Pinpoint the cell where the given text exists, returning its (X, Y) midpoint coordinate. 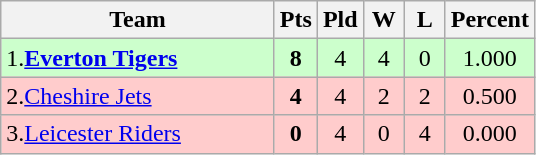
0.000 (490, 134)
Team (138, 20)
8 (296, 58)
1.Everton Tigers (138, 58)
Pts (296, 20)
L (424, 20)
1.000 (490, 58)
Percent (490, 20)
Pld (340, 20)
0.500 (490, 96)
2.Cheshire Jets (138, 96)
W (384, 20)
3.Leicester Riders (138, 134)
